Provide the [x, y] coordinate of the cell's center where the given text is located.  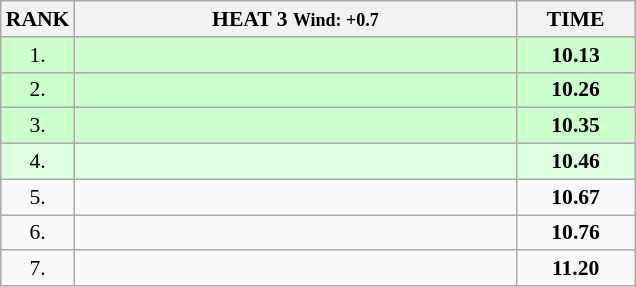
3. [38, 126]
10.13 [576, 55]
10.35 [576, 126]
1. [38, 55]
7. [38, 269]
6. [38, 233]
RANK [38, 19]
4. [38, 162]
5. [38, 197]
10.76 [576, 233]
2. [38, 90]
TIME [576, 19]
HEAT 3 Wind: +0.7 [295, 19]
10.46 [576, 162]
10.67 [576, 197]
10.26 [576, 90]
11.20 [576, 269]
